Scan for the cell matching the given text and deliver its (X, Y) coordinate at center. 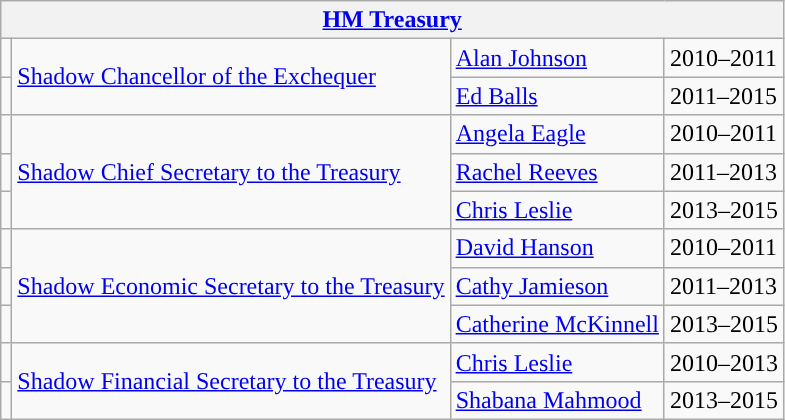
Alan Johnson (557, 58)
Shadow Economic Secretary to the Treasury (231, 286)
Angela Eagle (557, 134)
Shadow Chancellor of the Exchequer (231, 77)
Shadow Chief Secretary to the Treasury (231, 172)
Ed Balls (557, 96)
Rachel Reeves (557, 172)
2011–2015 (724, 96)
David Hanson (557, 248)
Cathy Jamieson (557, 286)
Catherine McKinnell (557, 324)
HM Treasury (392, 20)
2010–2013 (724, 362)
Shadow Financial Secretary to the Treasury (231, 381)
Shabana Mahmood (557, 400)
